For the text-containing cell, return its midpoint in [x, y] coordinate format. 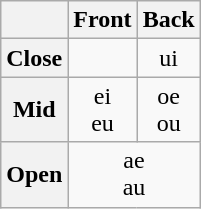
ui [168, 58]
Open [34, 174]
Mid [34, 110]
ae au [134, 174]
Back [168, 20]
oe ou [168, 110]
Front [102, 20]
ei eu [102, 110]
Close [34, 58]
